Locate the cell with the specified text and output its [X, Y] center coordinate. 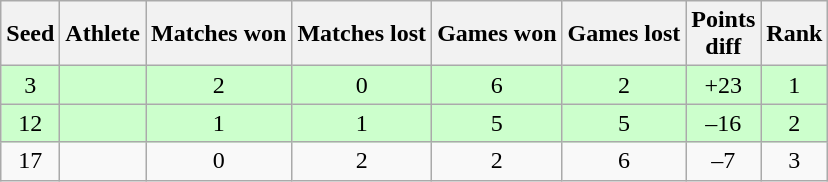
–7 [724, 161]
Games won [497, 34]
Matches lost [362, 34]
Seed [30, 34]
12 [30, 123]
Pointsdiff [724, 34]
Games lost [624, 34]
Athlete [103, 34]
–16 [724, 123]
17 [30, 161]
Matches won [219, 34]
Rank [794, 34]
+23 [724, 85]
